For the text-containing cell, return its midpoint in (X, Y) coordinate format. 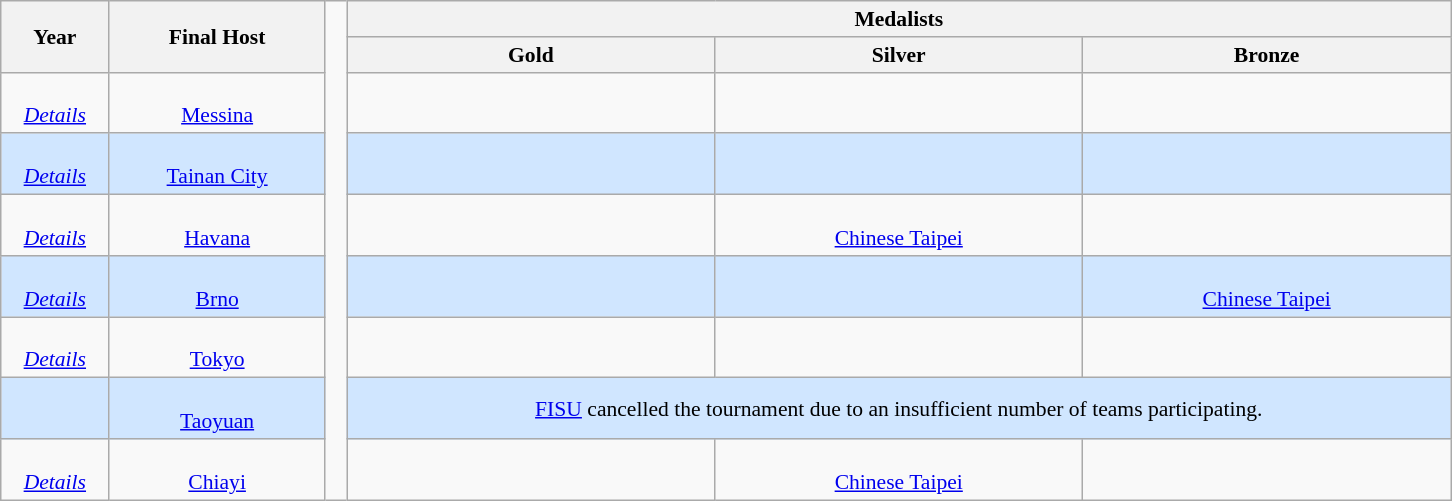
Medalists (899, 19)
Messina (217, 102)
Gold (531, 55)
Silver (899, 55)
FISU cancelled the tournament due to an insufficient number of teams participating. (899, 408)
Final Host (217, 36)
Chiayi (217, 470)
Tokyo (217, 348)
Year (55, 36)
Brno (217, 286)
Taoyuan (217, 408)
Tainan City (217, 164)
Havana (217, 226)
Bronze (1267, 55)
